For the text-containing cell, return its midpoint in (X, Y) coordinate format. 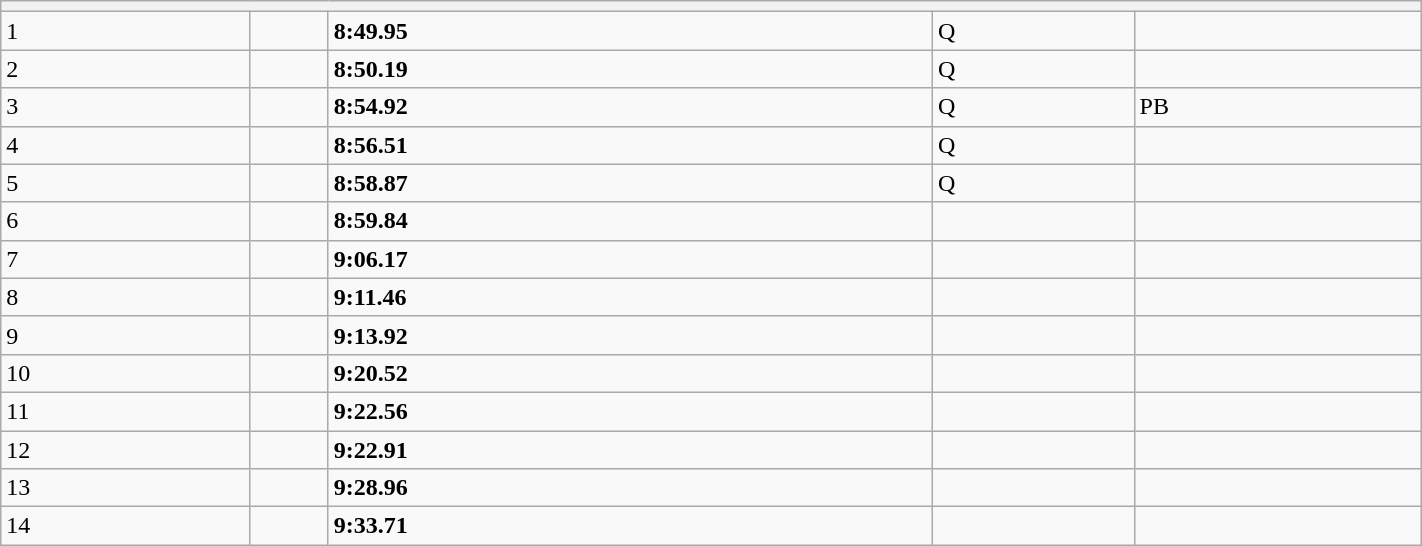
8:56.51 (630, 145)
9:20.52 (630, 373)
8:58.87 (630, 183)
6 (126, 221)
8:50.19 (630, 69)
4 (126, 145)
9:11.46 (630, 297)
9 (126, 335)
8:49.95 (630, 31)
9:06.17 (630, 259)
12 (126, 449)
10 (126, 373)
11 (126, 411)
9:22.56 (630, 411)
8 (126, 297)
13 (126, 488)
14 (126, 526)
8:59.84 (630, 221)
9:28.96 (630, 488)
2 (126, 69)
7 (126, 259)
PB (1278, 107)
5 (126, 183)
8:54.92 (630, 107)
9:22.91 (630, 449)
1 (126, 31)
9:33.71 (630, 526)
3 (126, 107)
9:13.92 (630, 335)
